Locate the cell with the specified text and output its [X, Y] center coordinate. 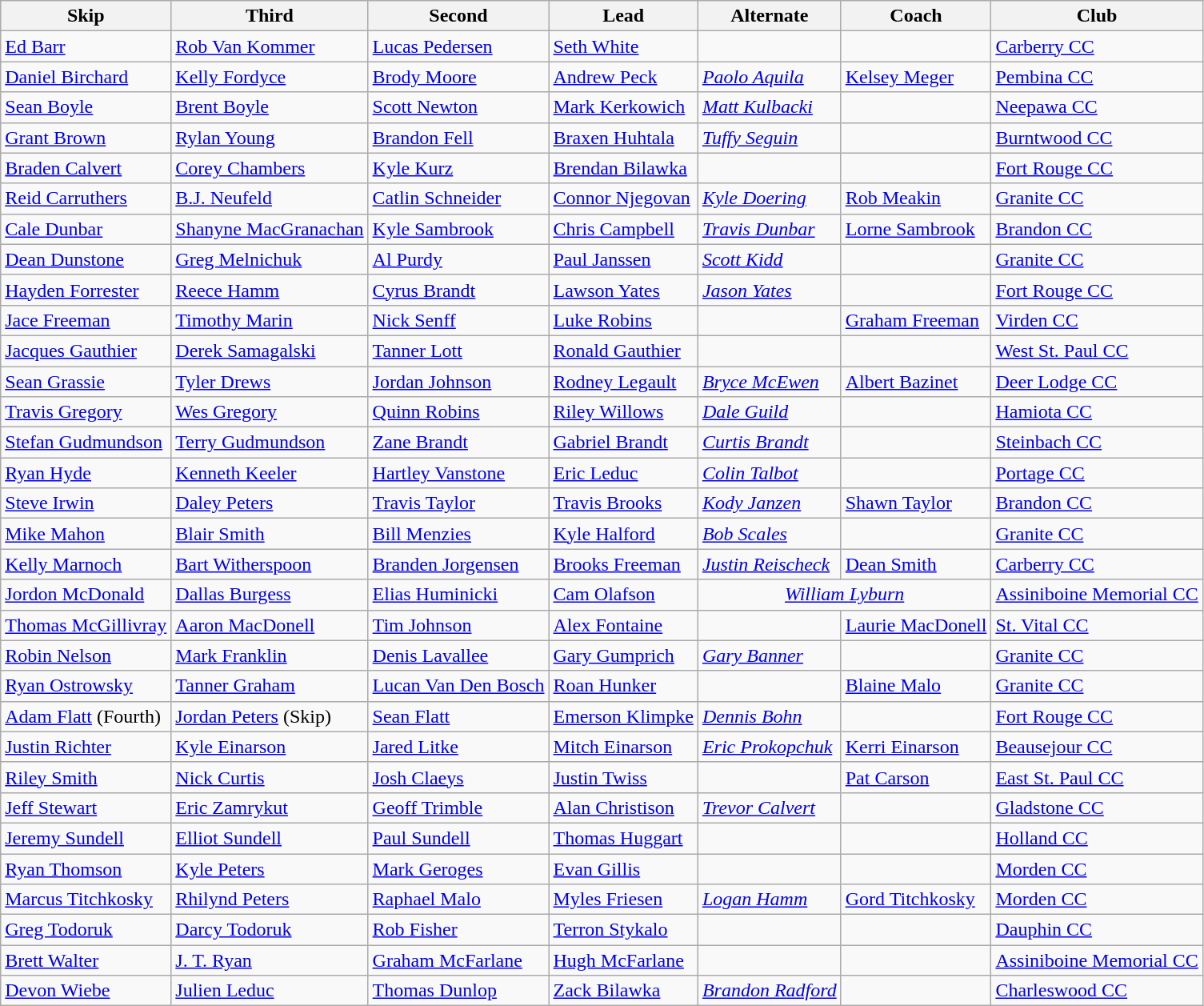
Pembina CC [1097, 77]
Brody Moore [458, 77]
Sean Flatt [458, 716]
Geoff Trimble [458, 808]
Kyle Halford [623, 534]
Shanyne MacGranachan [270, 229]
Trevor Calvert [770, 808]
William Lyburn [845, 595]
Connor Njegovan [623, 198]
Devon Wiebe [86, 991]
Rob Van Kommer [270, 46]
Elias Huminicki [458, 595]
Hamiota CC [1097, 412]
Derek Samagalski [270, 351]
Nick Curtis [270, 777]
Emerson Klimpke [623, 716]
Bart Witherspoon [270, 564]
Kelly Fordyce [270, 77]
Elliot Sundell [270, 838]
Marcus Titchkosky [86, 900]
Kody Janzen [770, 503]
Bob Scales [770, 534]
Kenneth Keeler [270, 473]
Dale Guild [770, 412]
Graham McFarlane [458, 960]
B.J. Neufeld [270, 198]
Sean Boyle [86, 107]
Steinbach CC [1097, 443]
Graham Freeman [916, 320]
Thomas Huggart [623, 838]
Paolo Aquila [770, 77]
St. Vital CC [1097, 625]
Nick Senff [458, 320]
Tim Johnson [458, 625]
Braxen Huhtala [623, 138]
Blair Smith [270, 534]
Mark Geroges [458, 868]
Matt Kulbacki [770, 107]
Al Purdy [458, 259]
Skip [86, 16]
Jeremy Sundell [86, 838]
Brent Boyle [270, 107]
Lucas Pedersen [458, 46]
Pat Carson [916, 777]
Justin Twiss [623, 777]
Braden Calvert [86, 168]
Lead [623, 16]
Dauphin CC [1097, 930]
Rob Meakin [916, 198]
Deer Lodge CC [1097, 382]
Scott Kidd [770, 259]
Brooks Freeman [623, 564]
Gary Banner [770, 655]
Mike Mahon [86, 534]
Gabriel Brandt [623, 443]
Dean Dunstone [86, 259]
Dallas Burgess [270, 595]
Darcy Todoruk [270, 930]
Ryan Ostrowsky [86, 686]
Steve Irwin [86, 503]
Lucan Van Den Bosch [458, 686]
Kelly Marnoch [86, 564]
Evan Gillis [623, 868]
Charleswood CC [1097, 991]
Riley Willows [623, 412]
Eric Leduc [623, 473]
Jace Freeman [86, 320]
Thomas McGillivray [86, 625]
Reid Carruthers [86, 198]
Tanner Lott [458, 351]
Rob Fisher [458, 930]
Julien Leduc [270, 991]
Terry Gudmundson [270, 443]
Josh Claeys [458, 777]
Jordon McDonald [86, 595]
Wes Gregory [270, 412]
Greg Todoruk [86, 930]
Alan Christison [623, 808]
Mark Franklin [270, 655]
Second [458, 16]
Hartley Vanstone [458, 473]
Rodney Legault [623, 382]
Raphael Malo [458, 900]
Daley Peters [270, 503]
Eric Prokopchuk [770, 747]
East St. Paul CC [1097, 777]
Mark Kerkowich [623, 107]
Brett Walter [86, 960]
Curtis Brandt [770, 443]
Travis Dunbar [770, 229]
Cyrus Brandt [458, 290]
Holland CC [1097, 838]
Timothy Marin [270, 320]
Paul Janssen [623, 259]
Albert Bazinet [916, 382]
Laurie MacDonell [916, 625]
Ryan Thomson [86, 868]
Myles Friesen [623, 900]
Justin Reischeck [770, 564]
Dean Smith [916, 564]
Kelsey Meger [916, 77]
Club [1097, 16]
Bryce McEwen [770, 382]
Robin Nelson [86, 655]
Gary Gumprich [623, 655]
Seth White [623, 46]
Kerri Einarson [916, 747]
Burntwood CC [1097, 138]
Blaine Malo [916, 686]
Branden Jorgensen [458, 564]
Hugh McFarlane [623, 960]
Terron Stykalo [623, 930]
Scott Newton [458, 107]
Brandon Radford [770, 991]
Stefan Gudmundson [86, 443]
Coach [916, 16]
Gladstone CC [1097, 808]
Alternate [770, 16]
Brendan Bilawka [623, 168]
Portage CC [1097, 473]
Colin Talbot [770, 473]
Tyler Drews [270, 382]
Denis Lavallee [458, 655]
J. T. Ryan [270, 960]
Jordan Peters (Skip) [270, 716]
Lawson Yates [623, 290]
Kyle Kurz [458, 168]
Kyle Einarson [270, 747]
Grant Brown [86, 138]
Jared Litke [458, 747]
Ronald Gauthier [623, 351]
Daniel Birchard [86, 77]
Luke Robins [623, 320]
Travis Gregory [86, 412]
Kyle Sambrook [458, 229]
Andrew Peck [623, 77]
Jeff Stewart [86, 808]
Gord Titchkosky [916, 900]
Jordan Johnson [458, 382]
Rhilynd Peters [270, 900]
Hayden Forrester [86, 290]
Tuffy Seguin [770, 138]
Logan Hamm [770, 900]
Justin Richter [86, 747]
Beausejour CC [1097, 747]
Adam Flatt (Fourth) [86, 716]
Kyle Doering [770, 198]
Paul Sundell [458, 838]
Jacques Gauthier [86, 351]
Zack Bilawka [623, 991]
Cam Olafson [623, 595]
Roan Hunker [623, 686]
Catlin Schneider [458, 198]
Kyle Peters [270, 868]
Travis Brooks [623, 503]
West St. Paul CC [1097, 351]
Ryan Hyde [86, 473]
Corey Chambers [270, 168]
Travis Taylor [458, 503]
Chris Campbell [623, 229]
Eric Zamrykut [270, 808]
Brandon Fell [458, 138]
Zane Brandt [458, 443]
Riley Smith [86, 777]
Neepawa CC [1097, 107]
Rylan Young [270, 138]
Reece Hamm [270, 290]
Ed Barr [86, 46]
Tanner Graham [270, 686]
Bill Menzies [458, 534]
Shawn Taylor [916, 503]
Greg Melnichuk [270, 259]
Cale Dunbar [86, 229]
Jason Yates [770, 290]
Lorne Sambrook [916, 229]
Sean Grassie [86, 382]
Thomas Dunlop [458, 991]
Dennis Bohn [770, 716]
Aaron MacDonell [270, 625]
Quinn Robins [458, 412]
Virden CC [1097, 320]
Mitch Einarson [623, 747]
Third [270, 16]
Alex Fontaine [623, 625]
